Return [X, Y] of the center of cell containing provided text 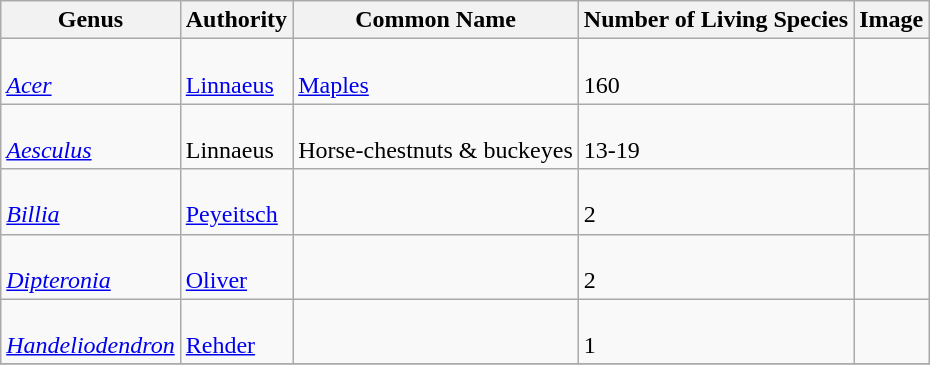
Oliver [236, 266]
Rehder [236, 332]
Handeliodendron [90, 332]
Common Name [436, 20]
Number of Living Species [716, 20]
Genus [90, 20]
Peyeitsch [236, 202]
160 [716, 72]
Acer [90, 72]
1 [716, 332]
Horse-chestnuts & buckeyes [436, 136]
Billia [90, 202]
Dipteronia [90, 266]
13-19 [716, 136]
Maples [436, 72]
Authority [236, 20]
Image [892, 20]
Aesculus [90, 136]
